Output the (X, Y) coordinate of the center of the cell containing the given text.  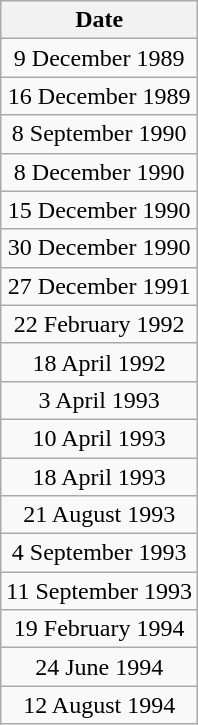
30 December 1990 (100, 248)
4 September 1993 (100, 553)
18 April 1993 (100, 477)
8 December 1990 (100, 172)
22 February 1992 (100, 324)
27 December 1991 (100, 286)
15 December 1990 (100, 210)
11 September 1993 (100, 591)
18 April 1992 (100, 362)
3 April 1993 (100, 400)
8 September 1990 (100, 134)
16 December 1989 (100, 96)
12 August 1994 (100, 705)
21 August 1993 (100, 515)
9 December 1989 (100, 58)
10 April 1993 (100, 438)
Date (100, 20)
24 June 1994 (100, 667)
19 February 1994 (100, 629)
